For the text-containing cell, return its midpoint in [X, Y] coordinate format. 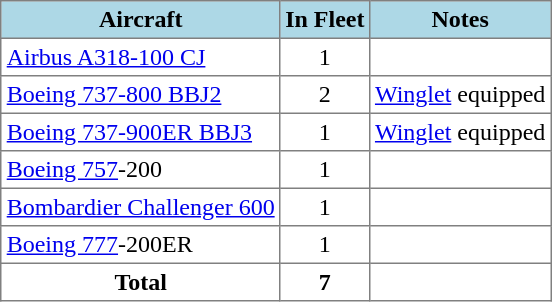
Boeing 737-900ER BBJ3 [140, 132]
Bombardier Challenger 600 [140, 207]
In Fleet [325, 20]
Aircraft [140, 20]
Airbus A318-100 CJ [140, 57]
Boeing 757-200 [140, 170]
Notes [460, 20]
Boeing 777-200ER [140, 245]
2 [325, 95]
7 [325, 282]
Total [140, 282]
Boeing 737-800 BBJ2 [140, 95]
